Return [X, Y] of the center of cell containing provided text 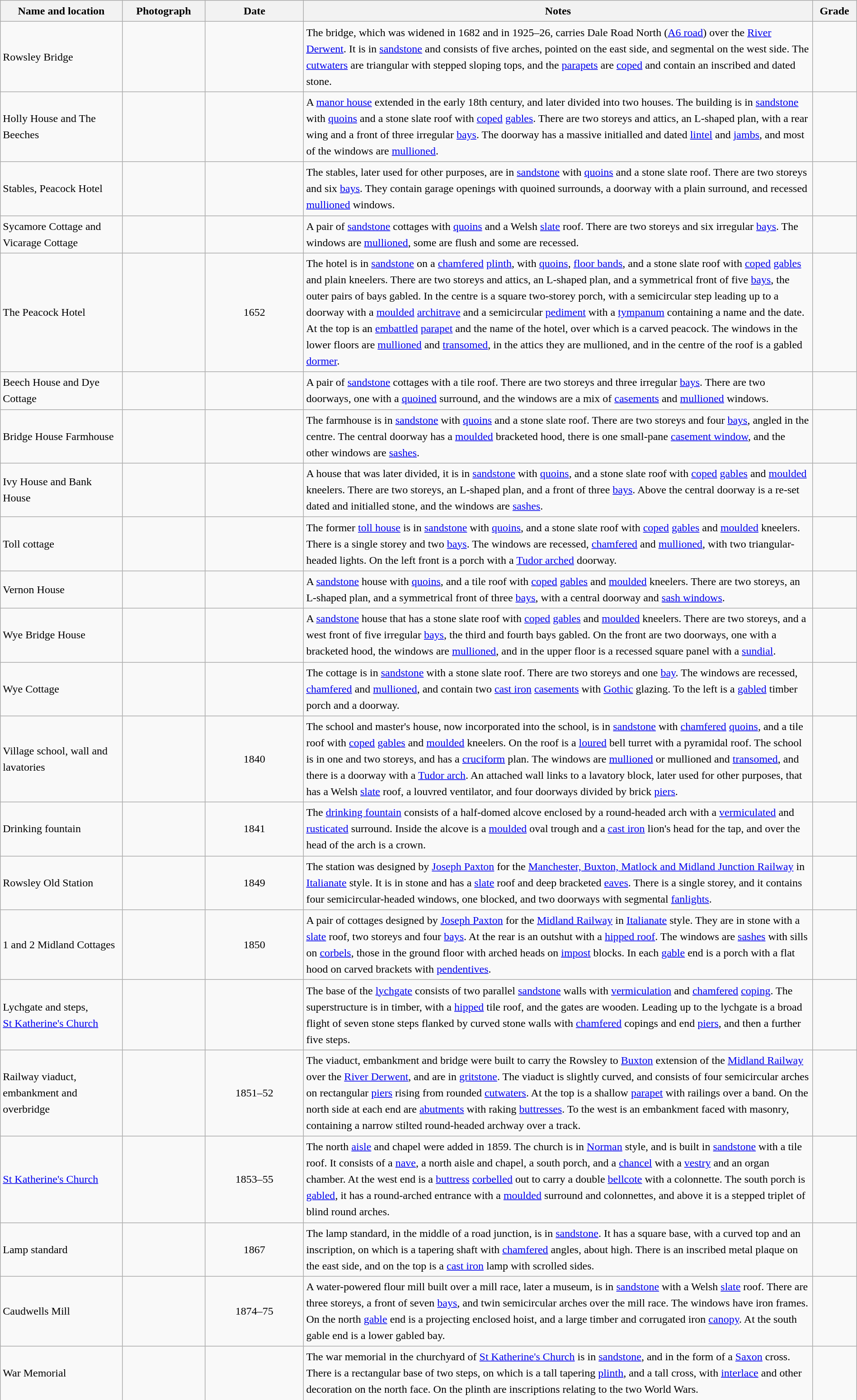
Wye Cottage [61, 689]
The Peacock Hotel [61, 313]
Wye Bridge House [61, 635]
Sycamore Cottage and Vicarage Cottage [61, 234]
Vernon House [61, 589]
Rowsley Bridge [61, 57]
Toll cottage [61, 544]
Name and location [61, 11]
Stables, Peacock Hotel [61, 189]
Beech House and Dye Cottage [61, 390]
Drinking fountain [61, 829]
1652 [254, 313]
1841 [254, 829]
Lychgate and steps,St Katherine's Church [61, 1015]
War Memorial [61, 1373]
Lamp standard [61, 1250]
Railway viaduct, embankment and overbridge [61, 1093]
Caudwells Mill [61, 1311]
1851–52 [254, 1093]
1 and 2 Midland Cottages [61, 945]
Rowsley Old Station [61, 883]
1840 [254, 759]
1874–75 [254, 1311]
Notes [558, 11]
Ivy House and Bank House [61, 490]
Village school, wall and lavatories [61, 759]
Bridge House Farmhouse [61, 436]
1853–55 [254, 1179]
Holly House and The Beeches [61, 126]
Date [254, 11]
Photograph [164, 11]
1850 [254, 945]
Grade [834, 11]
1849 [254, 883]
1867 [254, 1250]
St Katherine's Church [61, 1179]
